Scan for the cell matching the given text and deliver its (x, y) coordinate at center. 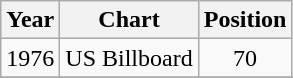
Year (30, 20)
Chart (129, 20)
1976 (30, 58)
70 (245, 58)
US Billboard (129, 58)
Position (245, 20)
